For the text-containing cell, return its midpoint in [x, y] coordinate format. 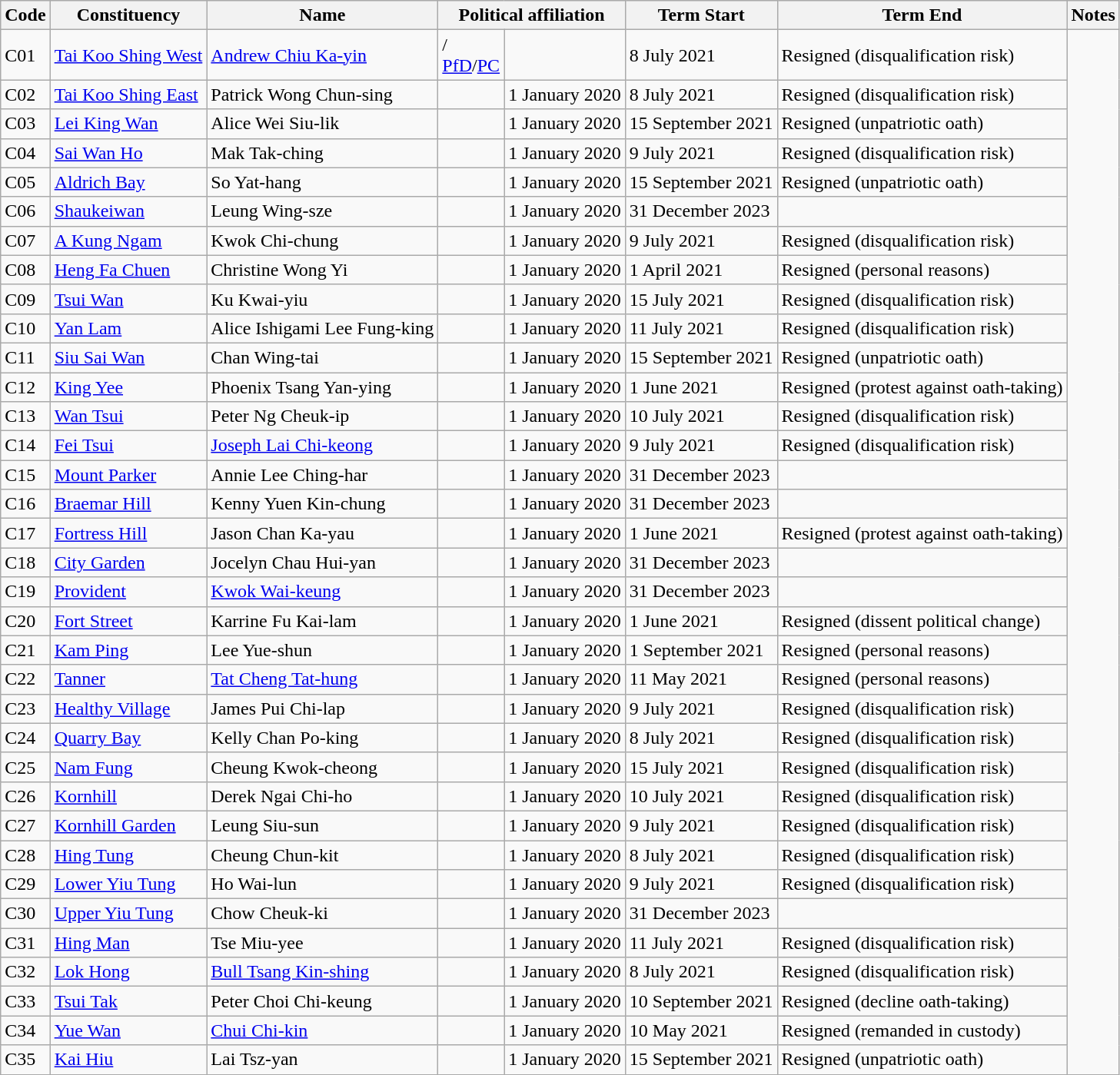
10 September 2021 [701, 1001]
Kwok Wai-keung [323, 592]
Yan Lam [128, 328]
Kenny Yuen Kin-chung [323, 504]
C02 [25, 95]
Lei King Wan [128, 124]
Term End [922, 15]
Fei Tsui [128, 446]
C10 [25, 328]
C29 [25, 884]
Peter Ng Cheuk-ip [323, 416]
C05 [25, 182]
Karrine Fu Kai-lam [323, 621]
Ku Kwai-yiu [323, 299]
Kai Hiu [128, 1060]
Cheung Chun-kit [323, 855]
Lee Yue-shun [323, 650]
10 May 2021 [701, 1030]
Tsui Tak [128, 1001]
Quarry Bay [128, 738]
Kam Ping [128, 650]
Peter Choi Chi-keung [323, 1001]
Jason Chan Ka-yau [323, 533]
Leung Siu-sun [323, 825]
Annie Lee Ching-har [323, 475]
C24 [25, 738]
C34 [25, 1030]
Sai Wan Ho [128, 153]
Hing Tung [128, 855]
Code [25, 15]
C08 [25, 270]
Kornhill Garden [128, 825]
C16 [25, 504]
A Kung Ngam [128, 241]
Cheung Kwok-cheong [323, 767]
King Yee [128, 387]
Healthy Village [128, 708]
Lok Hong [128, 972]
Tse Miu-yee [323, 943]
C06 [25, 211]
Lai Tsz-yan [323, 1060]
Leung Wing-sze [323, 211]
C21 [25, 650]
Aldrich Bay [128, 182]
C20 [25, 621]
Resigned (dissent political change) [922, 621]
So Yat-hang [323, 182]
C04 [25, 153]
City Garden [128, 562]
C15 [25, 475]
Siu Sai Wan [128, 357]
C12 [25, 387]
Tai Koo Shing East [128, 95]
Phoenix Tsang Yan-ying [323, 387]
C32 [25, 972]
Joseph Lai Chi-keong [323, 446]
C07 [25, 241]
Braemar Hill [128, 504]
C33 [25, 1001]
Term Start [701, 15]
Name [323, 15]
Mount Parker [128, 475]
Upper Yiu Tung [128, 914]
Alice Ishigami Lee Fung-king [323, 328]
11 May 2021 [701, 679]
Tsui Wan [128, 299]
Heng Fa Chuen [128, 270]
C25 [25, 767]
Patrick Wong Chun-sing [323, 95]
C18 [25, 562]
Fort Street [128, 621]
Hing Man [128, 943]
C30 [25, 914]
Tat Cheng Tat-hung [323, 679]
Bull Tsang Kin-shing [323, 972]
Alice Wei Siu-lik [323, 124]
Christine Wong Yi [323, 270]
Jocelyn Chau Hui-yan [323, 562]
Shaukeiwan [128, 211]
Kelly Chan Po-king [323, 738]
C23 [25, 708]
Provident [128, 592]
James Pui Chi-lap [323, 708]
/PfD/PC [471, 55]
Yue Wan [128, 1030]
Fortress Hill [128, 533]
C14 [25, 446]
C13 [25, 416]
1 September 2021 [701, 650]
C22 [25, 679]
Lower Yiu Tung [128, 884]
Chui Chi-kin [323, 1030]
C35 [25, 1060]
C17 [25, 533]
C03 [25, 124]
Resigned (remanded in custody) [922, 1030]
Constituency [128, 15]
Nam Fung [128, 767]
Chan Wing-tai [323, 357]
Andrew Chiu Ka-yin [323, 55]
C31 [25, 943]
C27 [25, 825]
C19 [25, 592]
Tai Koo Shing West [128, 55]
C26 [25, 796]
Chow Cheuk-ki [323, 914]
Derek Ngai Chi-ho [323, 796]
C28 [25, 855]
Kornhill [128, 796]
Wan Tsui [128, 416]
Ho Wai-lun [323, 884]
C01 [25, 55]
C09 [25, 299]
Resigned (decline oath-taking) [922, 1001]
1 April 2021 [701, 270]
Tanner [128, 679]
C11 [25, 357]
Kwok Chi-chung [323, 241]
Mak Tak-ching [323, 153]
Notes [1093, 15]
Political affiliation [532, 15]
